Locate the cell with the specified text and output its [x, y] center coordinate. 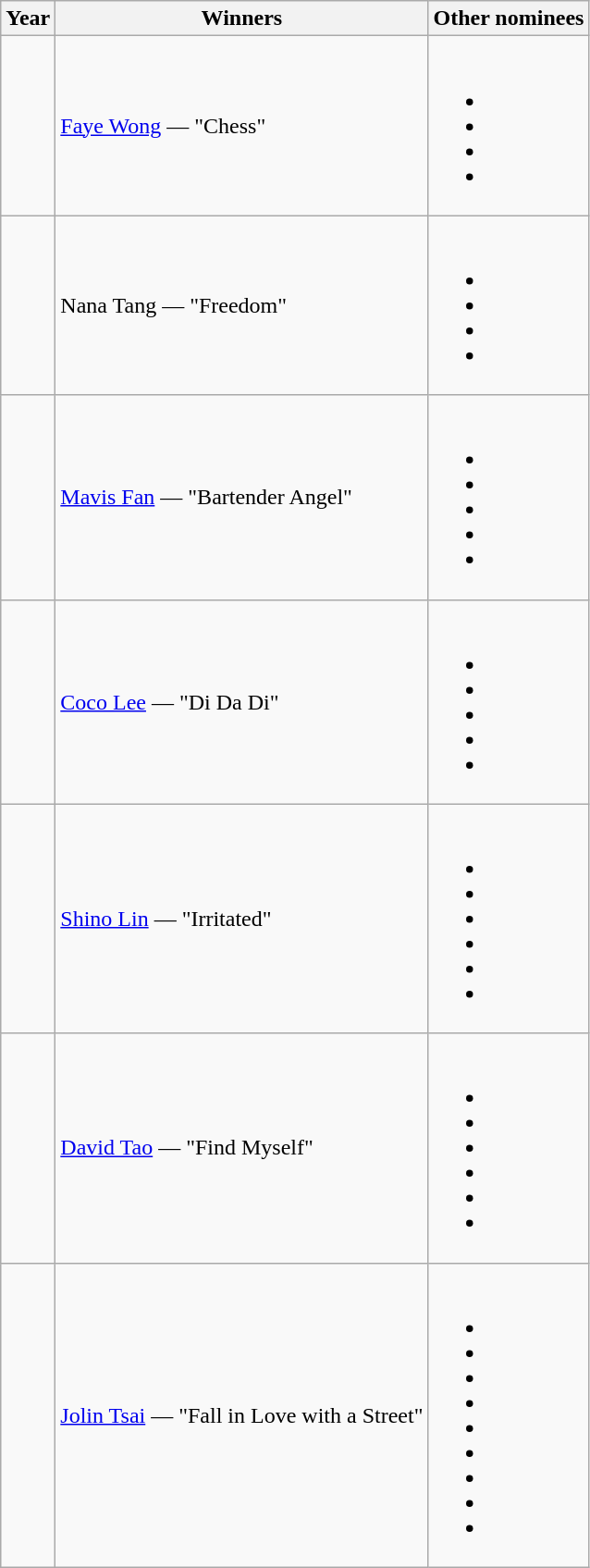
Jolin Tsai — "Fall in Love with a Street" [242, 1415]
Shino Lin — "Irritated" [242, 919]
Mavis Fan — "Bartender Angel" [242, 498]
Coco Lee — "Di Da Di" [242, 701]
Other nominees [509, 19]
Faye Wong — "Chess" [242, 126]
Year [28, 19]
David Tao — "Find Myself" [242, 1148]
Nana Tang — "Freedom" [242, 305]
Winners [242, 19]
